For the text-containing cell, return its midpoint in [x, y] coordinate format. 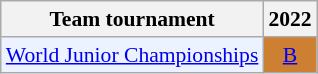
Team tournament [132, 19]
World Junior Championships [132, 55]
B [290, 55]
2022 [290, 19]
